Scan for the cell matching the given text and deliver its (x, y) coordinate at center. 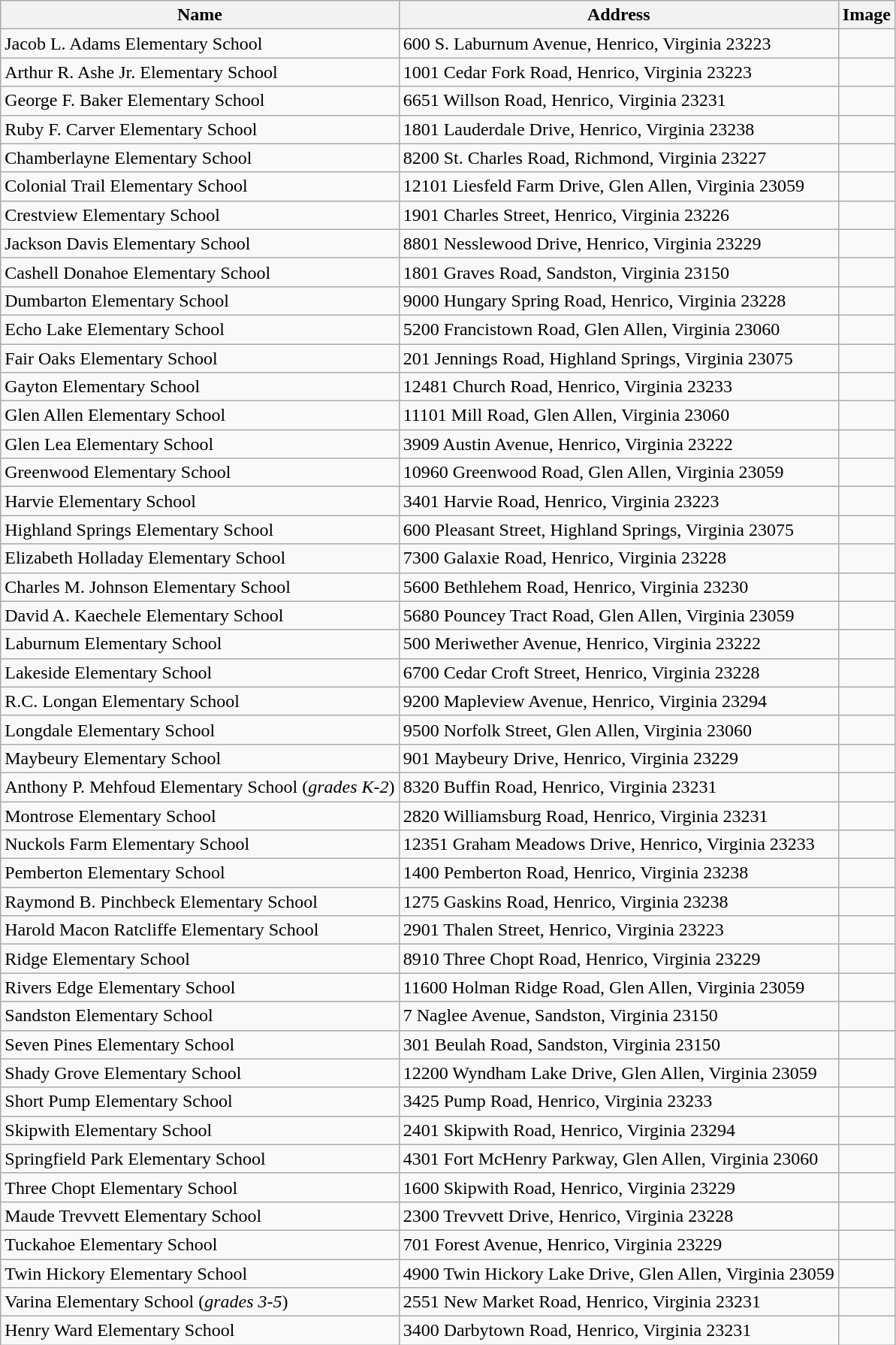
8910 Three Chopt Road, Henrico, Virginia 23229 (619, 959)
Glen Lea Elementary School (200, 444)
12481 Church Road, Henrico, Virginia 23233 (619, 387)
600 Pleasant Street, Highland Springs, Virginia 23075 (619, 530)
Jackson Davis Elementary School (200, 243)
Maude Trevvett Elementary School (200, 1216)
Sandston Elementary School (200, 1016)
3400 Darbytown Road, Henrico, Virginia 23231 (619, 1331)
2401 Skipwith Road, Henrico, Virginia 23294 (619, 1130)
Shady Grove Elementary School (200, 1073)
Image (867, 15)
Arthur R. Ashe Jr. Elementary School (200, 72)
Cashell Donahoe Elementary School (200, 272)
Address (619, 15)
12101 Liesfeld Farm Drive, Glen Allen, Virginia 23059 (619, 186)
Greenwood Elementary School (200, 473)
7300 Galaxie Road, Henrico, Virginia 23228 (619, 558)
Charles M. Johnson Elementary School (200, 587)
5600 Bethlehem Road, Henrico, Virginia 23230 (619, 587)
2901 Thalen Street, Henrico, Virginia 23223 (619, 930)
2820 Williamsburg Road, Henrico, Virginia 23231 (619, 815)
Maybeury Elementary School (200, 758)
7 Naglee Avenue, Sandston, Virginia 23150 (619, 1016)
10960 Greenwood Road, Glen Allen, Virginia 23059 (619, 473)
1801 Lauderdale Drive, Henrico, Virginia 23238 (619, 129)
Dumbarton Elementary School (200, 301)
Chamberlayne Elementary School (200, 158)
Ridge Elementary School (200, 959)
9200 Mapleview Avenue, Henrico, Virginia 23294 (619, 701)
Crestview Elementary School (200, 215)
Harvie Elementary School (200, 501)
11101 Mill Road, Glen Allen, Virginia 23060 (619, 416)
12200 Wyndham Lake Drive, Glen Allen, Virginia 23059 (619, 1073)
12351 Graham Meadows Drive, Henrico, Virginia 23233 (619, 845)
Gayton Elementary School (200, 387)
Echo Lake Elementary School (200, 329)
Twin Hickory Elementary School (200, 1274)
3401 Harvie Road, Henrico, Virginia 23223 (619, 501)
Henry Ward Elementary School (200, 1331)
1901 Charles Street, Henrico, Virginia 23226 (619, 215)
5200 Francistown Road, Glen Allen, Virginia 23060 (619, 329)
Pemberton Elementary School (200, 873)
Fair Oaks Elementary School (200, 358)
1275 Gaskins Road, Henrico, Virginia 23238 (619, 902)
Springfield Park Elementary School (200, 1159)
Nuckols Farm Elementary School (200, 845)
701 Forest Avenue, Henrico, Virginia 23229 (619, 1244)
500 Meriwether Avenue, Henrico, Virginia 23222 (619, 644)
Elizabeth Holladay Elementary School (200, 558)
2300 Trevvett Drive, Henrico, Virginia 23228 (619, 1216)
2551 New Market Road, Henrico, Virginia 23231 (619, 1302)
Laburnum Elementary School (200, 644)
Lakeside Elementary School (200, 672)
R.C. Longan Elementary School (200, 701)
9500 Norfolk Street, Glen Allen, Virginia 23060 (619, 730)
6700 Cedar Croft Street, Henrico, Virginia 23228 (619, 672)
Varina Elementary School (grades 3-5) (200, 1302)
8320 Buffin Road, Henrico, Virginia 23231 (619, 787)
Montrose Elementary School (200, 815)
Highland Springs Elementary School (200, 530)
Ruby F. Carver Elementary School (200, 129)
1001 Cedar Fork Road, Henrico, Virginia 23223 (619, 72)
Longdale Elementary School (200, 730)
6651 Willson Road, Henrico, Virginia 23231 (619, 101)
11600 Holman Ridge Road, Glen Allen, Virginia 23059 (619, 987)
1801 Graves Road, Sandston, Virginia 23150 (619, 272)
8801 Nesslewood Drive, Henrico, Virginia 23229 (619, 243)
5680 Pouncey Tract Road, Glen Allen, Virginia 23059 (619, 615)
David A. Kaechele Elementary School (200, 615)
Name (200, 15)
Raymond B. Pinchbeck Elementary School (200, 902)
Tuckahoe Elementary School (200, 1244)
1400 Pemberton Road, Henrico, Virginia 23238 (619, 873)
Skipwith Elementary School (200, 1130)
901 Maybeury Drive, Henrico, Virginia 23229 (619, 758)
4900 Twin Hickory Lake Drive, Glen Allen, Virginia 23059 (619, 1274)
Rivers Edge Elementary School (200, 987)
3909 Austin Avenue, Henrico, Virginia 23222 (619, 444)
Seven Pines Elementary School (200, 1044)
Short Pump Elementary School (200, 1102)
3425 Pump Road, Henrico, Virginia 23233 (619, 1102)
4301 Fort McHenry Parkway, Glen Allen, Virginia 23060 (619, 1159)
George F. Baker Elementary School (200, 101)
201 Jennings Road, Highland Springs, Virginia 23075 (619, 358)
9000 Hungary Spring Road, Henrico, Virginia 23228 (619, 301)
8200 St. Charles Road, Richmond, Virginia 23227 (619, 158)
Glen Allen Elementary School (200, 416)
600 S. Laburnum Avenue, Henrico, Virginia 23223 (619, 44)
Colonial Trail Elementary School (200, 186)
Jacob L. Adams Elementary School (200, 44)
Anthony P. Mehfoud Elementary School (grades K-2) (200, 787)
301 Beulah Road, Sandston, Virginia 23150 (619, 1044)
Three Chopt Elementary School (200, 1187)
1600 Skipwith Road, Henrico, Virginia 23229 (619, 1187)
Harold Macon Ratcliffe Elementary School (200, 930)
